Locate the cell with the specified text and output its [x, y] center coordinate. 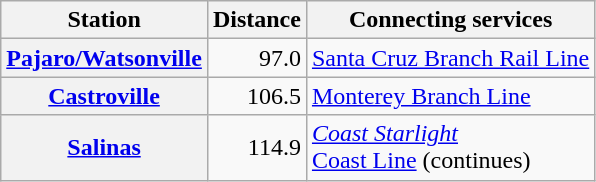
106.5 [256, 96]
Station [104, 20]
Pajaro/Watsonville [104, 58]
Coast StarlightCoast Line (continues) [450, 148]
Connecting services [450, 20]
97.0 [256, 58]
Monterey Branch Line [450, 96]
114.9 [256, 148]
Salinas [104, 148]
Castroville [104, 96]
Distance [256, 20]
Santa Cruz Branch Rail Line [450, 58]
